Find where the given text appears and provide that cell's center as (X, Y) coordinate. 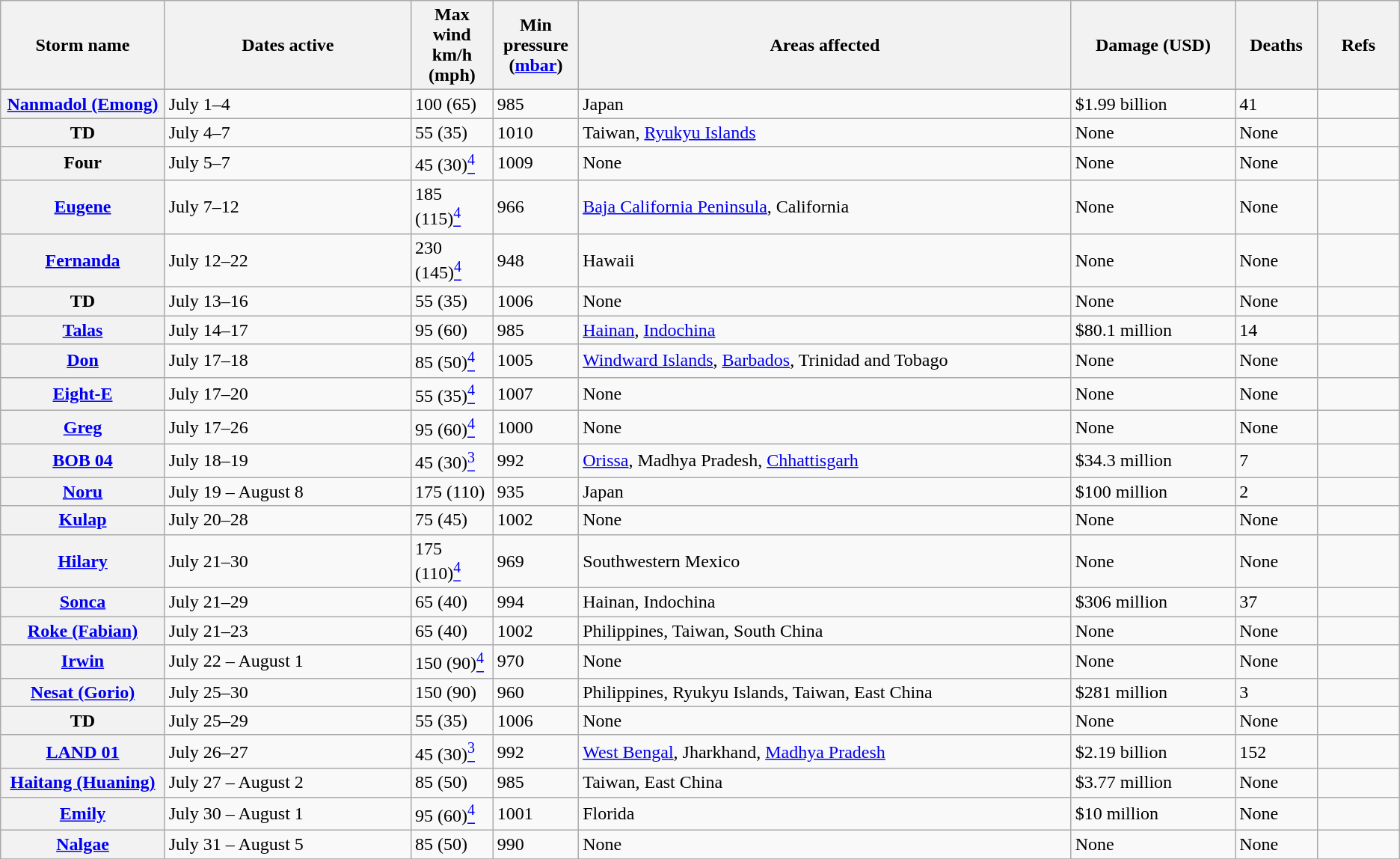
July 14–17 (287, 330)
July 12–22 (287, 260)
Haitang (Huaning) (82, 783)
July 17–20 (287, 394)
Windward Islands, Barbados, Trinidad and Tobago (826, 361)
969 (535, 561)
1010 (535, 132)
152 (1277, 751)
Taiwan, Ryukyu Islands (826, 132)
966 (535, 207)
$2.19 billion (1153, 751)
Refs (1358, 45)
July 1–4 (287, 104)
Storm name (82, 45)
Nesat (Gorio) (82, 692)
2 (1277, 492)
Philippines, Ryukyu Islands, Taiwan, East China (826, 692)
Nanmadol (Emong) (82, 104)
$281 million (1153, 692)
Deaths (1277, 45)
14 (1277, 330)
Taiwan, East China (826, 783)
Fernanda (82, 260)
Damage (USD) (1153, 45)
85 (50)4 (452, 361)
$306 million (1153, 602)
Dates active (287, 45)
July 21–30 (287, 561)
95 (60) (452, 330)
Eight-E (82, 394)
Hawaii (826, 260)
July 5–7 (287, 163)
1007 (535, 394)
994 (535, 602)
Max wind km/h (mph) (452, 45)
935 (535, 492)
185 (115)4 (452, 207)
Emily (82, 814)
Irwin (82, 661)
Southwestern Mexico (826, 561)
Greg (82, 428)
July 21–23 (287, 631)
$34.3 million (1153, 461)
Orissa, Madhya Pradesh, Chhattisgarh (826, 461)
July 25–30 (287, 692)
230 (145)4 (452, 260)
100 (65) (452, 104)
July 19 – August 8 (287, 492)
Talas (82, 330)
960 (535, 692)
July 26–27 (287, 751)
$80.1 million (1153, 330)
$10 million (1153, 814)
37 (1277, 602)
Hilary (82, 561)
1009 (535, 163)
1001 (535, 814)
July 25–29 (287, 721)
July 4–7 (287, 132)
Areas affected (826, 45)
7 (1277, 461)
Kulap (82, 520)
July 21–29 (287, 602)
July 31 – August 5 (287, 845)
970 (535, 661)
Sonca (82, 602)
Florida (826, 814)
948 (535, 260)
July 20–28 (287, 520)
Roke (Fabian) (82, 631)
BOB 04 (82, 461)
75 (45) (452, 520)
990 (535, 845)
45 (30)4 (452, 163)
1005 (535, 361)
Min pressure (mbar) (535, 45)
July 17–26 (287, 428)
July 13–16 (287, 302)
Nalgae (82, 845)
175 (110) (452, 492)
West Bengal, Jharkhand, Madhya Pradesh (826, 751)
July 7–12 (287, 207)
150 (90)4 (452, 661)
Four (82, 163)
Eugene (82, 207)
Noru (82, 492)
55 (35)4 (452, 394)
July 18–19 (287, 461)
LAND 01 (82, 751)
1000 (535, 428)
$1.99 billion (1153, 104)
July 22 – August 1 (287, 661)
Baja California Peninsula, California (826, 207)
175 (110)4 (452, 561)
150 (90) (452, 692)
41 (1277, 104)
$3.77 million (1153, 783)
Don (82, 361)
July 30 – August 1 (287, 814)
Philippines, Taiwan, South China (826, 631)
3 (1277, 692)
$100 million (1153, 492)
July 17–18 (287, 361)
July 27 – August 2 (287, 783)
